Search for the cell housing the specified text and yield its [x, y] center coordinate. 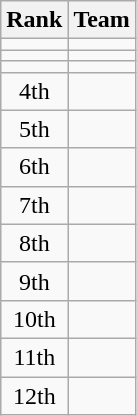
4th [34, 91]
10th [34, 319]
Rank [34, 20]
5th [34, 129]
Team [102, 20]
7th [34, 205]
8th [34, 243]
6th [34, 167]
12th [34, 395]
11th [34, 357]
9th [34, 281]
